Provide the [x, y] coordinate of the cell's center where the given text is located.  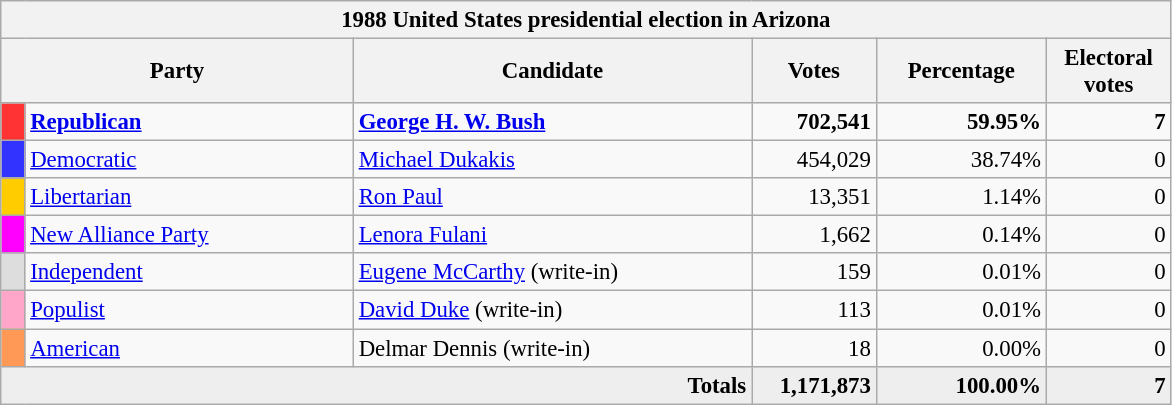
American [189, 348]
18 [814, 348]
Libertarian [189, 197]
59.95% [961, 122]
100.00% [961, 385]
454,029 [814, 160]
Ron Paul [552, 197]
Independent [189, 273]
Michael Dukakis [552, 160]
1,662 [814, 235]
David Duke (write-in) [552, 310]
113 [814, 310]
Party [178, 72]
1,171,873 [814, 385]
Candidate [552, 72]
1.14% [961, 197]
Lenora Fulani [552, 235]
Eugene McCarthy (write-in) [552, 273]
New Alliance Party [189, 235]
13,351 [814, 197]
Delmar Dennis (write-in) [552, 348]
Electoral votes [1108, 72]
1988 United States presidential election in Arizona [586, 20]
Populist [189, 310]
0.14% [961, 235]
George H. W. Bush [552, 122]
Percentage [961, 72]
Totals [376, 385]
Votes [814, 72]
702,541 [814, 122]
Democratic [189, 160]
Republican [189, 122]
159 [814, 273]
38.74% [961, 160]
0.00% [961, 348]
